Identify which cell holds the provided text, then report its [x, y] central coordinate. 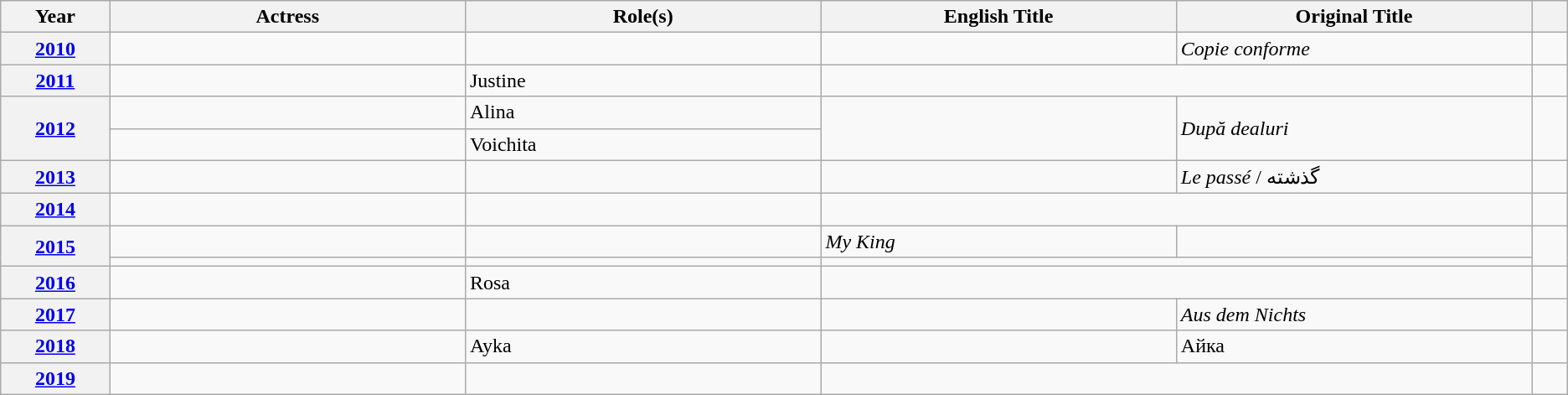
Role(s) [642, 17]
Actress [287, 17]
Rosa [642, 283]
Original Title [1354, 17]
2012 [55, 128]
English Title [998, 17]
Ayka [642, 346]
Year [55, 17]
2018 [55, 346]
2010 [55, 49]
2016 [55, 283]
Voichita [642, 144]
Alina [642, 112]
2019 [55, 378]
2017 [55, 314]
Le passé / گذشته [1354, 177]
2011 [55, 81]
My King [998, 242]
Justine [642, 81]
Aus dem Nichts [1354, 314]
Copie conforme [1354, 49]
2014 [55, 210]
2015 [55, 247]
După dealuri [1354, 128]
Айка [1354, 346]
2013 [55, 177]
